Capture the cell that displays the provided text and extract its [x, y] central coordinate. 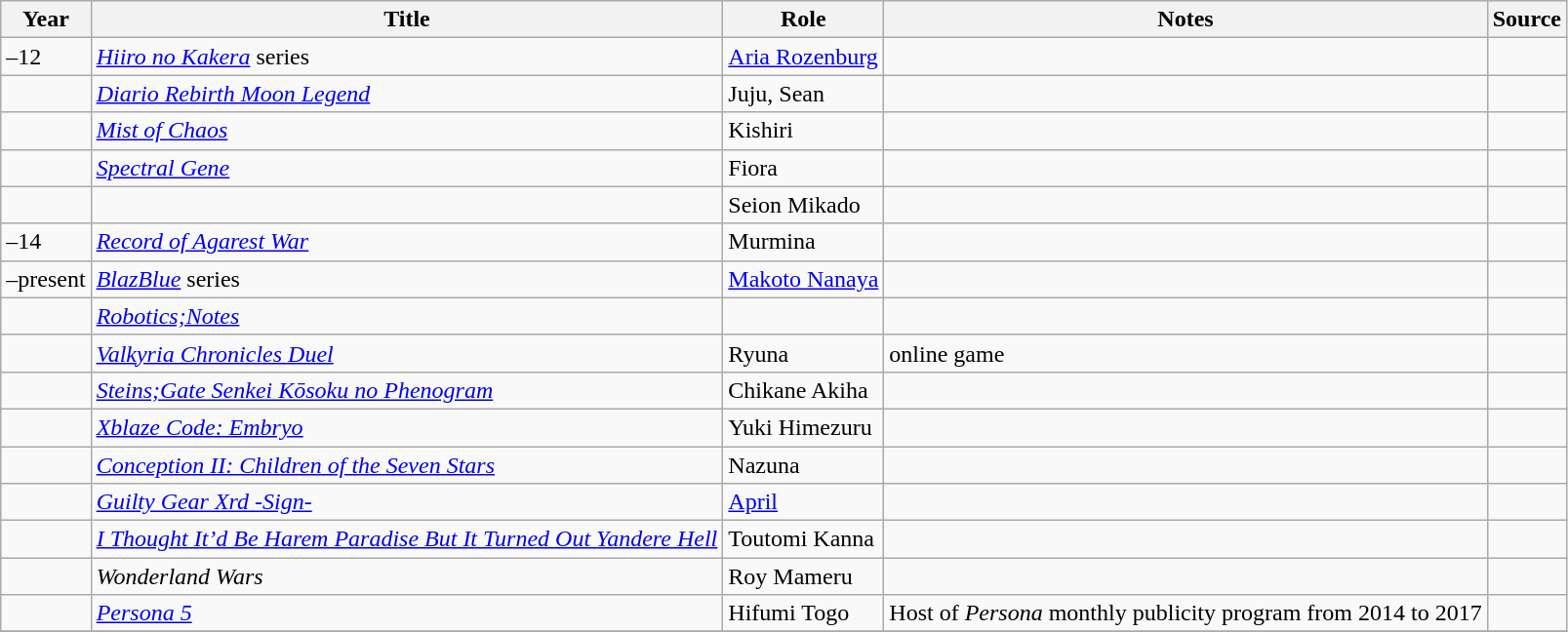
Robotics;Notes [407, 316]
Hiiro no Kakera series [407, 57]
Xblaze Code: Embryo [407, 427]
BlazBlue series [407, 279]
Spectral Gene [407, 168]
Title [407, 20]
Nazuna [804, 465]
Source [1526, 20]
online game [1186, 353]
Diario Rebirth Moon Legend [407, 94]
Aria Rozenburg [804, 57]
Valkyria Chronicles Duel [407, 353]
Kishiri [804, 131]
Murmina [804, 242]
–present [46, 279]
Mist of Chaos [407, 131]
Record of Agarest War [407, 242]
Hifumi Togo [804, 613]
Makoto Nanaya [804, 279]
April [804, 502]
–14 [46, 242]
Juju, Sean [804, 94]
Yuki Himezuru [804, 427]
I Thought It’d Be Harem Paradise But It Turned Out Yandere Hell [407, 539]
Steins;Gate Senkei Kōsoku no Phenogram [407, 390]
Wonderland Wars [407, 576]
Conception II: Children of the Seven Stars [407, 465]
Persona 5 [407, 613]
Guilty Gear Xrd -Sign- [407, 502]
–12 [46, 57]
Host of Persona monthly publicity program from 2014 to 2017 [1186, 613]
Roy Mameru [804, 576]
Fiora [804, 168]
Notes [1186, 20]
Year [46, 20]
Toutomi Kanna [804, 539]
Seion Mikado [804, 205]
Role [804, 20]
Chikane Akiha [804, 390]
Ryuna [804, 353]
